Search for the cell housing the specified text and yield its (X, Y) center coordinate. 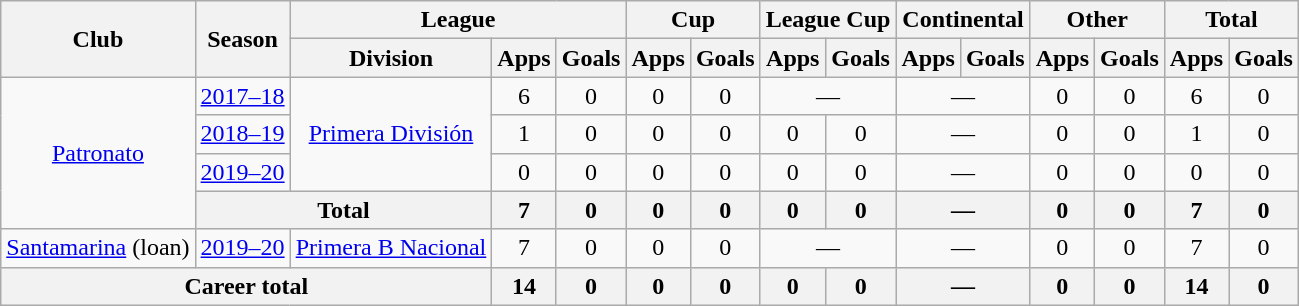
League (458, 20)
League Cup (828, 20)
2018–19 (242, 134)
Patronato (98, 153)
2017–18 (242, 96)
Santamarina (loan) (98, 248)
Club (98, 39)
Division (391, 58)
Career total (246, 286)
Season (242, 39)
Primera División (391, 134)
Cup (693, 20)
Continental (963, 20)
Other (1097, 20)
Primera B Nacional (391, 248)
